Detect which cell encompasses the target text, then output its (X, Y) center coordinate. 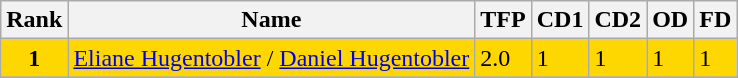
FD (716, 20)
CD1 (560, 20)
Name (272, 20)
Eliane Hugentobler / Daniel Hugentobler (272, 58)
2.0 (503, 58)
Rank (34, 20)
TFP (503, 20)
CD2 (618, 20)
OD (670, 20)
